Capture the cell that displays the provided text and extract its [X, Y] central coordinate. 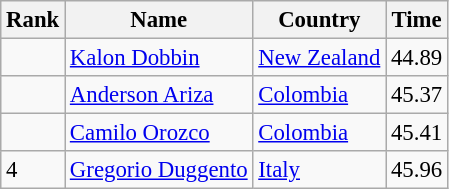
Name [159, 20]
44.89 [417, 58]
45.37 [417, 95]
4 [33, 170]
Gregorio Duggento [159, 170]
Camilo Orozco [159, 133]
Rank [33, 20]
Country [320, 20]
45.96 [417, 170]
Kalon Dobbin [159, 58]
Time [417, 20]
45.41 [417, 133]
New Zealand [320, 58]
Anderson Ariza [159, 95]
Italy [320, 170]
